Search for the cell housing the specified text and yield its (x, y) center coordinate. 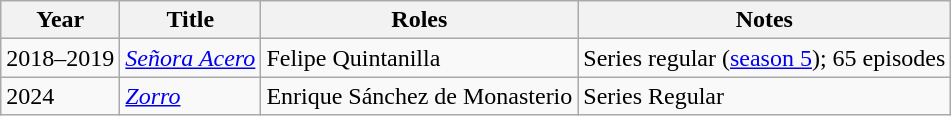
Enrique Sánchez de Monasterio (420, 96)
Señora Acero (190, 58)
Series Regular (764, 96)
Series regular (season 5); 65 episodes (764, 58)
Roles (420, 20)
Notes (764, 20)
Felipe Quintanilla (420, 58)
2018–2019 (60, 58)
2024 (60, 96)
Year (60, 20)
Title (190, 20)
Zorro (190, 96)
